Determine the (X, Y) coordinate at the center of the cell enclosing the given text.  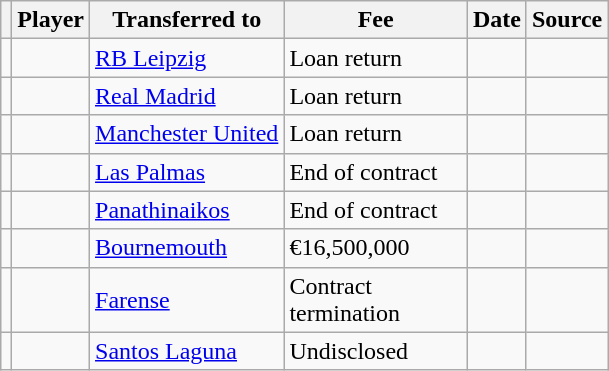
Date (496, 20)
Fee (376, 20)
Undisclosed (376, 351)
Bournemouth (187, 248)
Panathinaikos (187, 210)
Las Palmas (187, 172)
Source (566, 20)
Contract termination (376, 300)
Real Madrid (187, 96)
Manchester United (187, 134)
€16,500,000 (376, 248)
Transferred to (187, 20)
Player (51, 20)
Farense (187, 300)
Santos Laguna (187, 351)
RB Leipzig (187, 58)
